Extract the [X, Y] coordinate from the center of the cell holding the provided text.  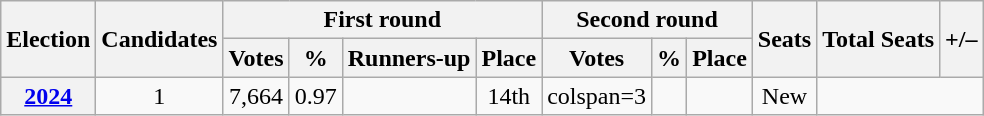
Candidates [160, 39]
0.97 [316, 96]
colspan=3 [597, 96]
7,664 [256, 96]
Election [48, 39]
New [784, 96]
+/– [962, 39]
2024 [48, 96]
Runners-up [409, 58]
Seats [784, 39]
Second round [648, 20]
1 [160, 96]
First round [382, 20]
Total Seats [878, 39]
14th [509, 96]
